From the cell containing the given text, extract its center point as (x, y) coordinate. 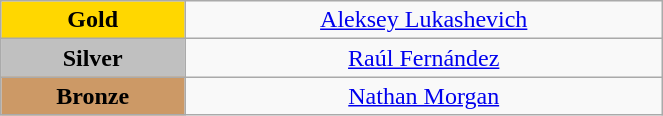
Gold (93, 20)
Raúl Fernández (424, 58)
Aleksey Lukashevich (424, 20)
Silver (93, 58)
Nathan Morgan (424, 96)
Bronze (93, 96)
